For the text-containing cell, return its midpoint in (x, y) coordinate format. 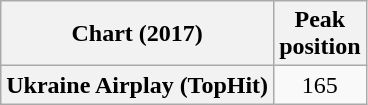
Ukraine Airplay (TopHit) (138, 85)
Peakposition (320, 34)
165 (320, 85)
Chart (2017) (138, 34)
